Determine the [x, y] coordinate at the center of the cell enclosing the given text.  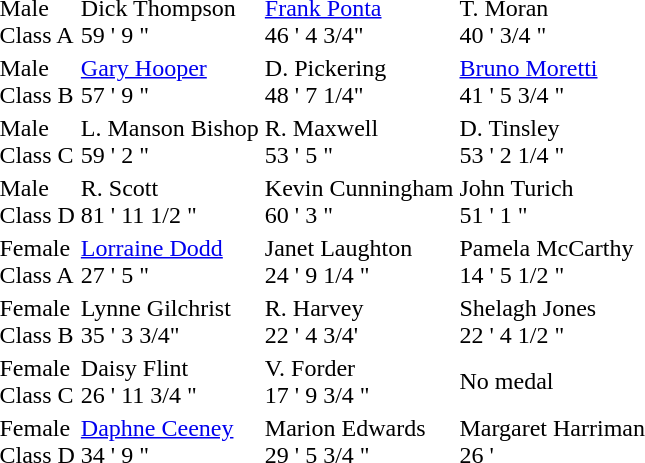
D. Pickering 48 ' 7 1/4" [359, 82]
R. Maxwell 53 ' 5 " [359, 142]
L. Manson Bishop 59 ' 2 " [170, 142]
Lynne Gilchrist 35 ' 3 3/4" [170, 322]
Gary Hooper 57 ' 9 " [170, 82]
R. Harvey 22 ' 4 3/4' [359, 322]
R. Scott 81 ' 11 1/2 " [170, 202]
Lorraine Dodd 27 ' 5 " [170, 262]
Janet Laughton 24 ' 9 1/4 " [359, 262]
Daisy Flint 26 ' 11 3/4 " [170, 382]
Kevin Cunningham 60 ' 3 " [359, 202]
V. Forder 17 ' 9 3/4 " [359, 382]
